Output the [x, y] coordinate of the center of the cell containing the given text.  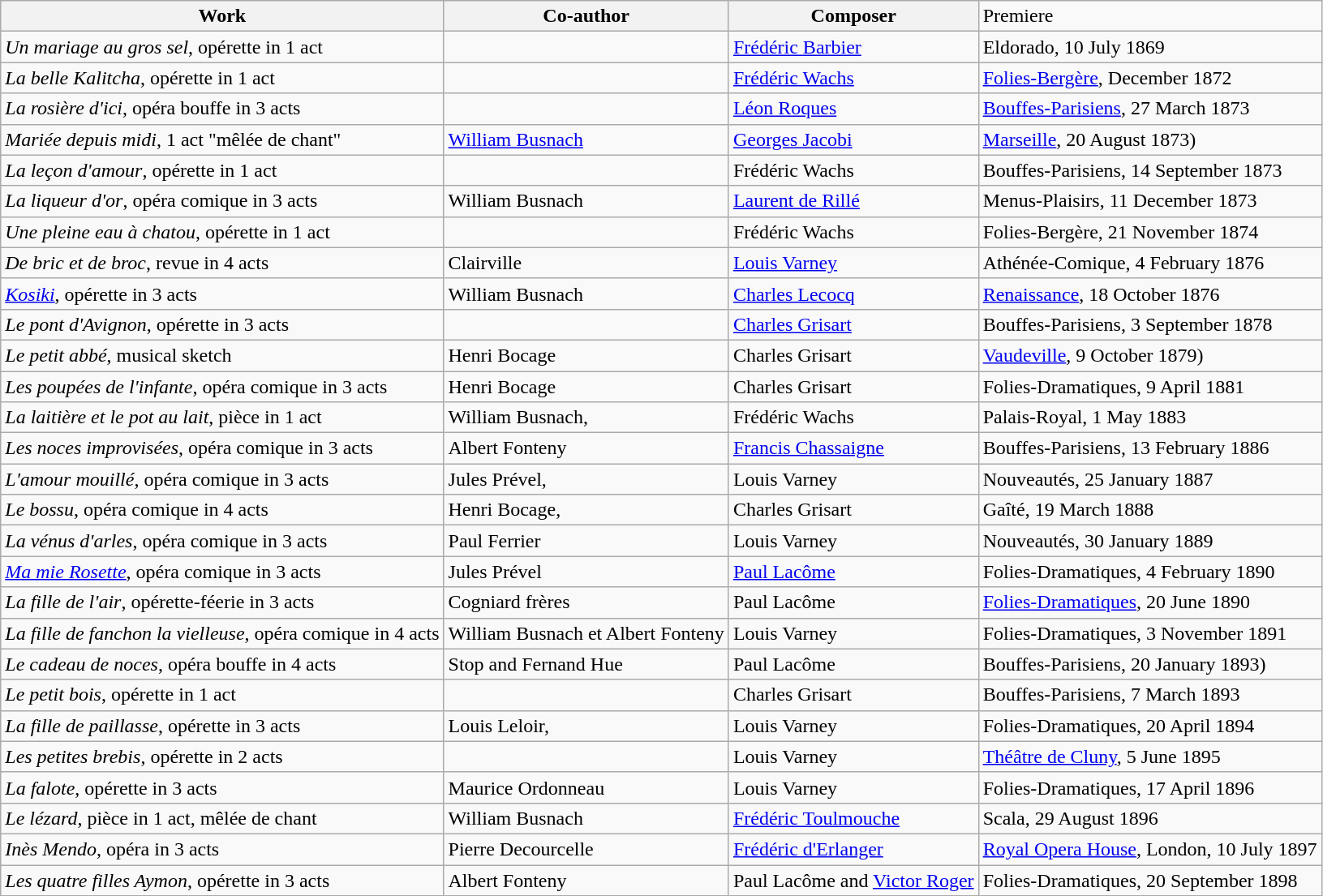
Le lézard, pièce in 1 act, mêlée de chant [222, 818]
Folies-Dramatiques, 20 June 1890 [1150, 602]
Paul Ferrier [586, 541]
Bouffes-Parisiens, 7 March 1893 [1150, 695]
Jules Prével [586, 572]
Menus-Plaisirs, 11 December 1873 [1150, 201]
Jules Prével, [586, 479]
Francis Chassaigne [853, 448]
Scala, 29 August 1896 [1150, 818]
Cogniard frères [586, 602]
Une pleine eau à chatou, opérette in 1 act [222, 232]
Premiere [1150, 16]
La liqueur d'or, opéra comique in 3 acts [222, 201]
Eldorado, 10 July 1869 [1150, 47]
Léon Roques [853, 109]
Les petites brebis, opérette in 2 acts [222, 757]
Louis Leloir, [586, 726]
Bouffes-Parisiens, 27 March 1873 [1150, 109]
William Busnach, [586, 418]
Marseille, 20 August 1873) [1150, 139]
Stop and Fernand Hue [586, 664]
Le petit abbé, musical sketch [222, 355]
Bouffes-Parisiens, 13 February 1886 [1150, 448]
La leçon d'amour, opérette in 1 act [222, 170]
Gaîté, 19 March 1888 [1150, 510]
La falote, opérette in 3 acts [222, 787]
Le petit bois, opérette in 1 act [222, 695]
La rosière d'ici, opéra bouffe in 3 acts [222, 109]
Clairville [586, 263]
Les quatre filles Aymon, opérette in 3 acts [222, 880]
Work [222, 16]
Maurice Ordonneau [586, 787]
Folies-Bergère, 21 November 1874 [1150, 232]
Un mariage au gros sel, opérette in 1 act [222, 47]
Co-author [586, 16]
Le cadeau de noces, opéra bouffe in 4 acts [222, 664]
Frédéric Barbier [853, 47]
Bouffes-Parisiens, 20 January 1893) [1150, 664]
Ma mie Rosette, opéra comique in 3 acts [222, 572]
Composer [853, 16]
Bouffes-Parisiens, 14 September 1873 [1150, 170]
Folies-Dramatiques, 4 February 1890 [1150, 572]
Frédéric Toulmouche [853, 818]
Laurent de Rillé [853, 201]
Mariée depuis midi, 1 act "mêlée de chant" [222, 139]
Georges Jacobi [853, 139]
La fille de paillasse, opérette in 3 acts [222, 726]
Folies-Dramatiques, 17 April 1896 [1150, 787]
Pierre Decourcelle [586, 849]
Le bossu, opéra comique in 4 acts [222, 510]
Paul Lacôme and Victor Roger [853, 880]
Théâtre de Cluny, 5 June 1895 [1150, 757]
Nouveautés, 30 January 1889 [1150, 541]
L'amour mouillé, opéra comique in 3 acts [222, 479]
Royal Opera House, London, 10 July 1897 [1150, 849]
De bric et de broc, revue in 4 acts [222, 263]
Charles Lecocq [853, 294]
La vénus d'arles, opéra comique in 3 acts [222, 541]
Les noces improvisées, opéra comique in 3 acts [222, 448]
William Busnach et Albert Fonteny [586, 633]
La fille de l'air, opérette-féerie in 3 acts [222, 602]
Les poupées de l'infante, opéra comique in 3 acts [222, 387]
Kosiki, opérette in 3 acts [222, 294]
Athénée-Comique, 4 February 1876 [1150, 263]
Le pont d'Avignon, opérette in 3 acts [222, 324]
Folies-Dramatiques, 20 April 1894 [1150, 726]
La laitière et le pot au lait, pièce in 1 act [222, 418]
Renaissance, 18 October 1876 [1150, 294]
Bouffes-Parisiens, 3 September 1878 [1150, 324]
Folies-Dramatiques, 3 November 1891 [1150, 633]
La belle Kalitcha, opérette in 1 act [222, 78]
Henri Bocage, [586, 510]
Frédéric d'Erlanger [853, 849]
Nouveautés, 25 January 1887 [1150, 479]
Folies-Dramatiques, 9 April 1881 [1150, 387]
Folies-Bergère, December 1872 [1150, 78]
Palais-Royal, 1 May 1883 [1150, 418]
Folies-Dramatiques, 20 September 1898 [1150, 880]
La fille de fanchon la vielleuse, opéra comique in 4 acts [222, 633]
Inès Mendo, opéra in 3 acts [222, 849]
Vaudeville, 9 October 1879) [1150, 355]
